Return [X, Y] of the center of cell containing provided text 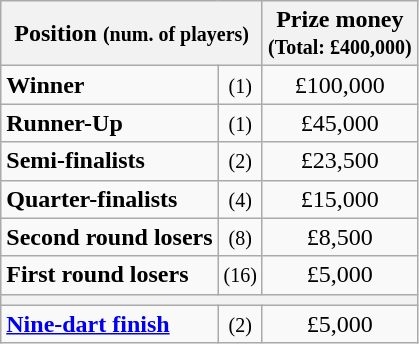
Prize money(Total: £400,000) [340, 34]
Runner-Up [110, 123]
First round losers [110, 275]
Position (num. of players) [132, 34]
£45,000 [340, 123]
(8) [240, 237]
Nine-dart finish [110, 324]
Quarter-finalists [110, 199]
£15,000 [340, 199]
£100,000 [340, 85]
Winner [110, 85]
£8,500 [340, 237]
Second round losers [110, 237]
(4) [240, 199]
£23,500 [340, 161]
Semi-finalists [110, 161]
(16) [240, 275]
